For the text-containing cell, return its midpoint in (X, Y) coordinate format. 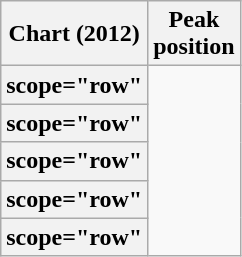
Peakposition (194, 34)
Chart (2012) (74, 34)
